Identify which cell holds the provided text, then report its (x, y) central coordinate. 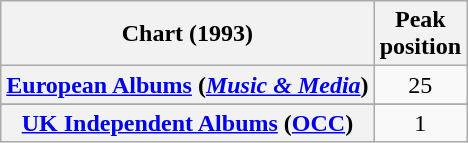
Peakposition (420, 34)
UK Independent Albums (OCC) (188, 123)
25 (420, 85)
Chart (1993) (188, 34)
European Albums (Music & Media) (188, 85)
1 (420, 123)
